Find where the given text appears and provide that cell's center as (X, Y) coordinate. 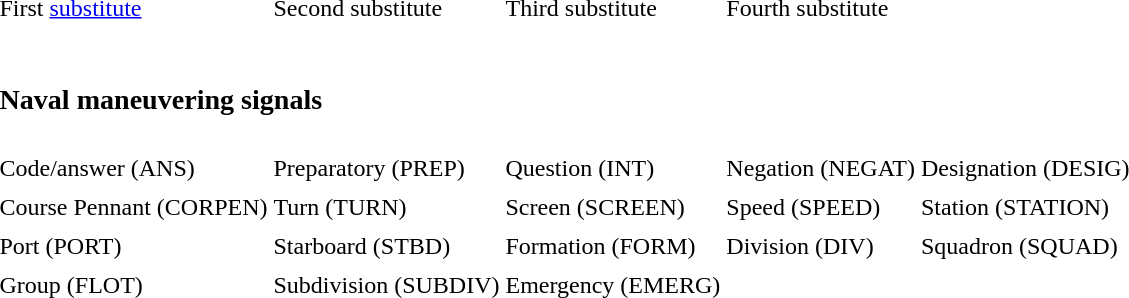
Question (INT) (613, 169)
Turn (TURN) (386, 208)
Negation (NEGAT) (821, 169)
Screen (SCREEN) (613, 208)
Speed (SPEED) (821, 208)
Formation (FORM) (613, 247)
Starboard (STBD) (386, 247)
Preparatory (PREP) (386, 169)
Division (DIV) (821, 247)
